From the cell containing the given text, extract its center point as (x, y) coordinate. 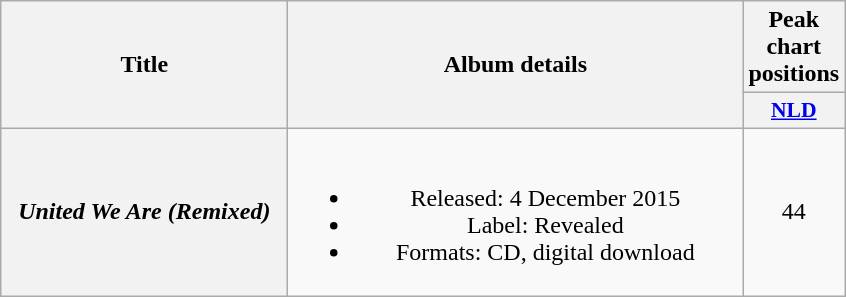
Released: 4 December 2015Label: RevealedFormats: CD, digital download (516, 212)
44 (794, 212)
Title (144, 65)
Album details (516, 65)
United We Are (Remixed) (144, 212)
NLD (794, 111)
Peak chart positions (794, 47)
